Pinpoint the cell where the given text exists, returning its (X, Y) midpoint coordinate. 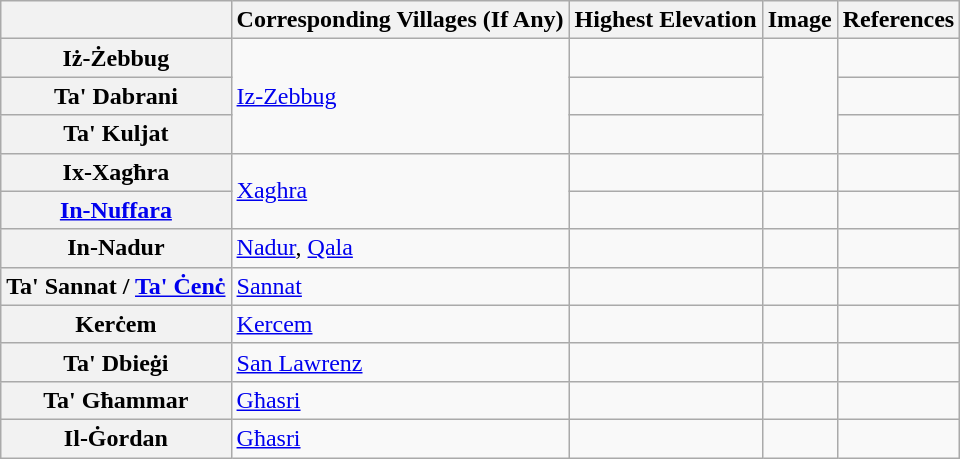
Iż-Żebbug (116, 58)
Ta' Sannat / Ta' Ċenċ (116, 286)
Kercem (400, 324)
In-Nadur (116, 248)
Xaghra (400, 191)
Iz-Zebbug (400, 96)
In-Nuffara (116, 210)
Ta' Dabrani (116, 96)
San Lawrenz (400, 362)
Ta' Dbieġi (116, 362)
Ta' Għammar (116, 400)
Kerċem (116, 324)
Ix-Xagħra (116, 172)
Sannat (400, 286)
References (898, 20)
Ta' Kuljat (116, 134)
Il-Ġordan (116, 438)
Corresponding Villages (If Any) (400, 20)
Highest Elevation (666, 20)
Nadur, Qala (400, 248)
Image (800, 20)
